For the text-containing cell, return its midpoint in (X, Y) coordinate format. 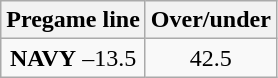
NAVY –13.5 (74, 58)
Over/under (210, 20)
42.5 (210, 58)
Pregame line (74, 20)
